Capture the cell that displays the provided text and extract its [x, y] central coordinate. 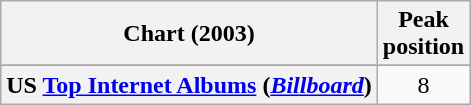
US Top Internet Albums (Billboard) [189, 85]
Peak position [423, 34]
Chart (2003) [189, 34]
8 [423, 85]
